Extract the (X, Y) coordinate from the center of the cell holding the provided text.  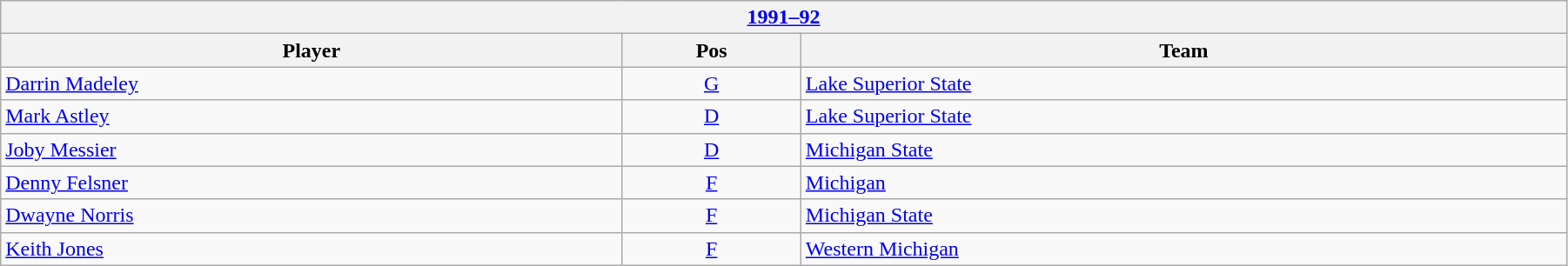
Pos (712, 50)
Western Michigan (1183, 249)
Keith Jones (312, 249)
1991–92 (784, 17)
Mark Astley (312, 116)
Michigan (1183, 183)
Dwayne Norris (312, 216)
Player (312, 50)
Darrin Madeley (312, 83)
G (712, 83)
Team (1183, 50)
Denny Felsner (312, 183)
Joby Messier (312, 150)
